For the text-containing cell, return its midpoint in [X, Y] coordinate format. 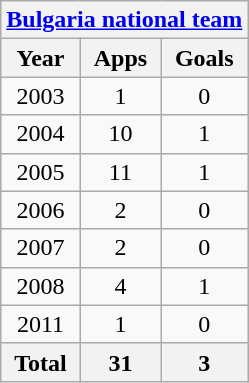
2008 [40, 286]
2004 [40, 134]
2007 [40, 248]
2006 [40, 210]
2011 [40, 324]
4 [120, 286]
Goals [204, 58]
2003 [40, 96]
Year [40, 58]
Apps [120, 58]
Bulgaria national team [124, 20]
3 [204, 362]
2005 [40, 172]
31 [120, 362]
Total [40, 362]
10 [120, 134]
11 [120, 172]
